Capture the cell that displays the provided text and extract its (x, y) central coordinate. 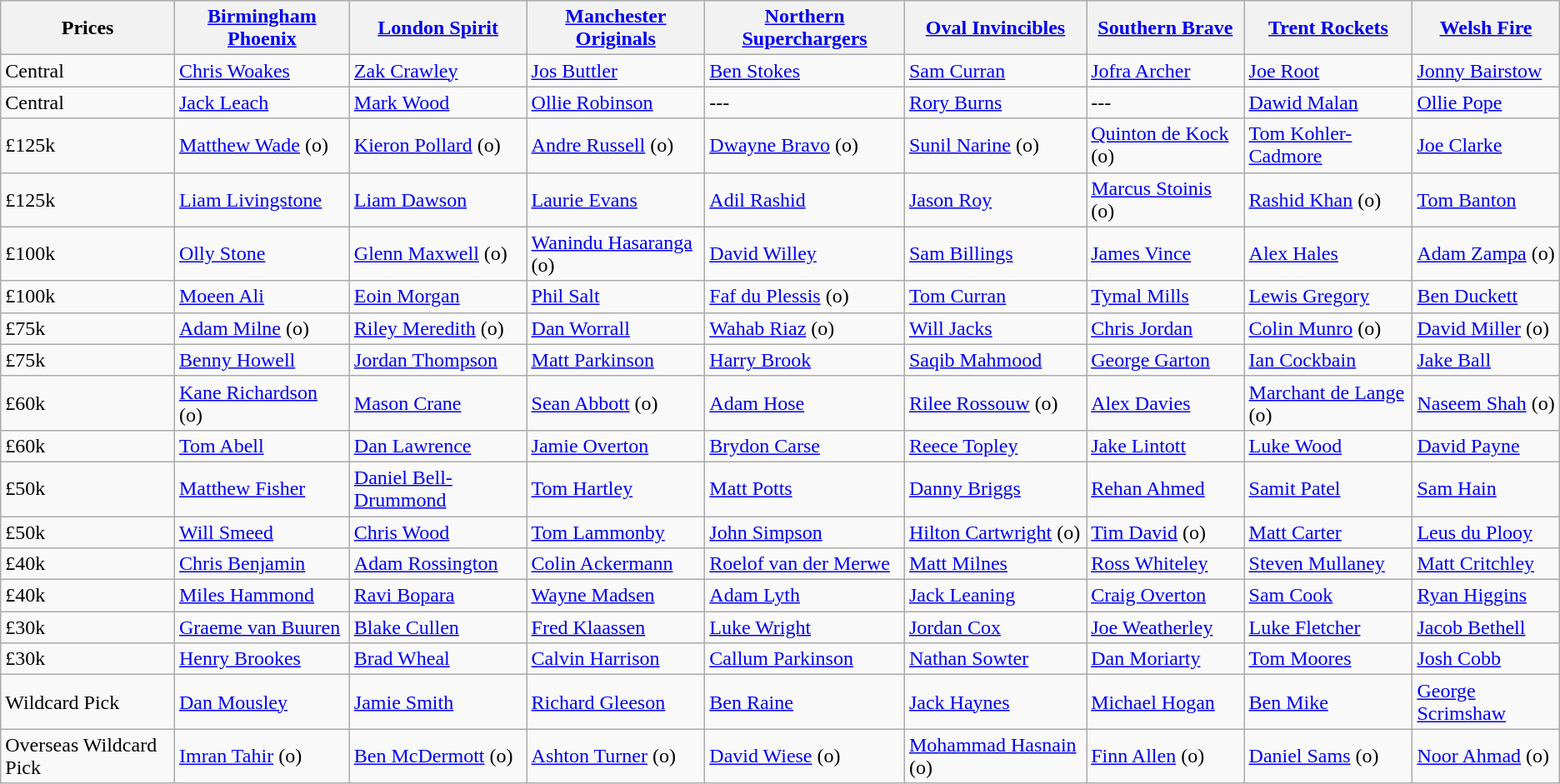
London Spirit (438, 28)
Overseas Wildcard Pick (88, 757)
Wildcard Pick (88, 702)
Will Jacks (995, 328)
Liam Dawson (438, 200)
Nathan Sowter (995, 659)
Ben Mike (1328, 702)
Colin Ackermann (616, 564)
Ryan Higgins (1486, 596)
Adam Hose (805, 403)
Benny Howell (262, 360)
Brydon Carse (805, 446)
Ben Duckett (1486, 297)
Ollie Robinson (616, 102)
Calvin Harrison (616, 659)
Danny Briggs (995, 488)
Joe Clarke (1486, 145)
Glenn Maxwell (o) (438, 253)
Andre Russell (o) (616, 145)
Ashton Turner (o) (616, 757)
Jack Leach (262, 102)
George Scrimshaw (1486, 702)
Mark Wood (438, 102)
Ben Raine (805, 702)
Saqib Mahmood (995, 360)
Alex Davies (1165, 403)
Sam Hain (1486, 488)
Matt Critchley (1486, 564)
Dan Mousley (262, 702)
Matt Potts (805, 488)
Tom Banton (1486, 200)
Phil Salt (616, 297)
Jonny Bairstow (1486, 71)
Rory Burns (995, 102)
Fred Klaassen (616, 627)
James Vince (1165, 253)
Blake Cullen (438, 627)
Joe Weatherley (1165, 627)
Henry Brookes (262, 659)
Sean Abbott (o) (616, 403)
Chris Wood (438, 532)
Daniel Sams (o) (1328, 757)
Colin Munro (o) (1328, 328)
Samit Patel (1328, 488)
Eoin Morgan (438, 297)
Matthew Wade (o) (262, 145)
Sam Billings (995, 253)
Craig Overton (1165, 596)
Wanindu Hasaranga (o) (616, 253)
Manchester Originals (616, 28)
Jamie Overton (616, 446)
Jordan Cox (995, 627)
Tim David (o) (1165, 532)
Adam Zampa (o) (1486, 253)
Tymal Mills (1165, 297)
Will Smeed (262, 532)
Kane Richardson (o) (262, 403)
Adam Milne (o) (262, 328)
Graeme van Buuren (262, 627)
John Simpson (805, 532)
Marchant de Lange (o) (1328, 403)
Northern Superchargers (805, 28)
Ben McDermott (o) (438, 757)
Jake Ball (1486, 360)
Naseem Shah (o) (1486, 403)
Tom Lammonby (616, 532)
Jack Haynes (995, 702)
Ross Whiteley (1165, 564)
Roelof van der Merwe (805, 564)
Wayne Madsen (616, 596)
Kieron Pollard (o) (438, 145)
Prices (88, 28)
Quinton de Kock (o) (1165, 145)
Harry Brook (805, 360)
Miles Hammond (262, 596)
Chris Benjamin (262, 564)
Marcus Stoinis (o) (1165, 200)
Welsh Fire (1486, 28)
Luke Fletcher (1328, 627)
Ollie Pope (1486, 102)
Tom Curran (995, 297)
Hilton Cartwright (o) (995, 532)
Luke Wood (1328, 446)
Matthew Fisher (262, 488)
Laurie Evans (616, 200)
Michael Hogan (1165, 702)
Lewis Gregory (1328, 297)
Noor Ahmad (o) (1486, 757)
Joe Root (1328, 71)
Dawid Malan (1328, 102)
Dan Moriarty (1165, 659)
Wahab Riaz (o) (805, 328)
Liam Livingstone (262, 200)
Sam Cook (1328, 596)
Faf du Plessis (o) (805, 297)
Mohammad Hasnain (o) (995, 757)
Tom Kohler-Cadmore (1328, 145)
David Payne (1486, 446)
Jordan Thompson (438, 360)
Chris Jordan (1165, 328)
Alex Hales (1328, 253)
Adil Rashid (805, 200)
Rehan Ahmed (1165, 488)
Ben Stokes (805, 71)
George Garton (1165, 360)
Mason Crane (438, 403)
Richard Gleeson (616, 702)
David Miller (o) (1486, 328)
Jake Lintott (1165, 446)
Tom Hartley (616, 488)
Matt Carter (1328, 532)
Jos Buttler (616, 71)
Matt Milnes (995, 564)
Rilee Rossouw (o) (995, 403)
Adam Lyth (805, 596)
Brad Wheal (438, 659)
Sam Curran (995, 71)
Finn Allen (o) (1165, 757)
Birmingham Phoenix (262, 28)
Olly Stone (262, 253)
Southern Brave (1165, 28)
Jack Leaning (995, 596)
Daniel Bell-Drummond (438, 488)
Trent Rockets (1328, 28)
Tom Abell (262, 446)
Imran Tahir (o) (262, 757)
Jofra Archer (1165, 71)
Moeen Ali (262, 297)
Ravi Bopara (438, 596)
Tom Moores (1328, 659)
Callum Parkinson (805, 659)
Dan Lawrence (438, 446)
Steven Mullaney (1328, 564)
Riley Meredith (o) (438, 328)
Rashid Khan (o) (1328, 200)
Jacob Bethell (1486, 627)
David Willey (805, 253)
Josh Cobb (1486, 659)
Ian Cockbain (1328, 360)
Adam Rossington (438, 564)
Leus du Plooy (1486, 532)
David Wiese (o) (805, 757)
Chris Woakes (262, 71)
Oval Invincibles (995, 28)
Jamie Smith (438, 702)
Sunil Narine (o) (995, 145)
Jason Roy (995, 200)
Zak Crawley (438, 71)
Dan Worrall (616, 328)
Luke Wright (805, 627)
Dwayne Bravo (o) (805, 145)
Matt Parkinson (616, 360)
Reece Topley (995, 446)
